From the cell containing the given text, extract its center point as [X, Y] coordinate. 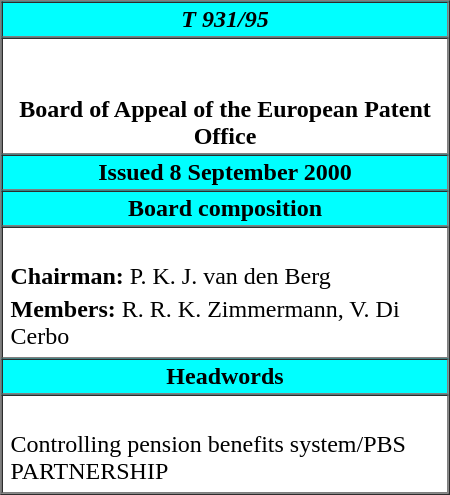
T 931/95 [226, 20]
Members: R. R. K. Zimmermann, V. Di Cerbo [225, 322]
Headwords [226, 376]
Chairman: P. K. J. van den Berg [225, 276]
Chairman: P. K. J. van den Berg Members: R. R. K. Zimmermann, V. Di Cerbo [226, 292]
Board composition [226, 208]
Board of Appeal of the European Patent Office [226, 96]
Issued 8 September 2000 [226, 172]
